Return the (X, Y) coordinate for the center point of the cell that contains the specified text.  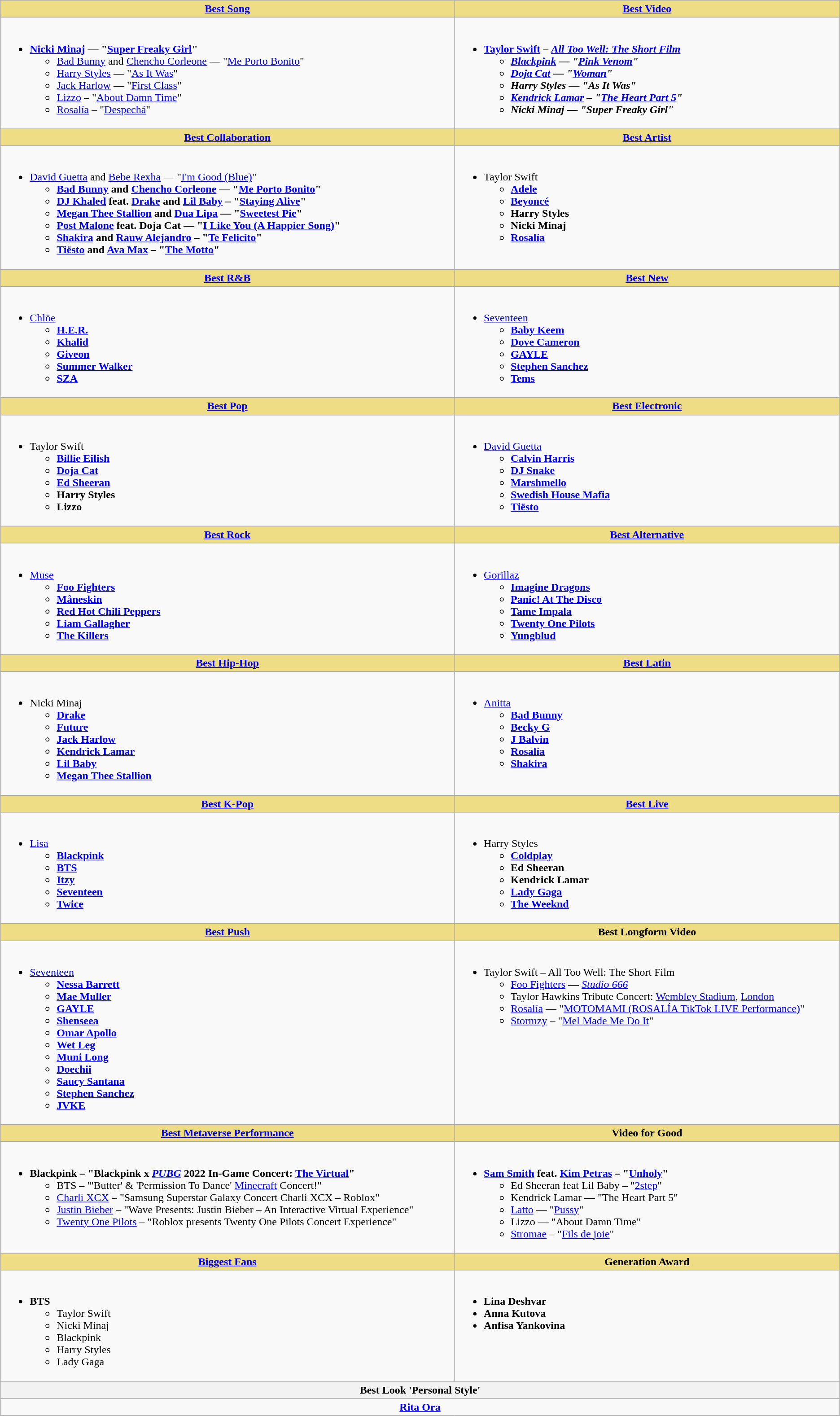
Best New (647, 278)
AnittaBad BunnyBecky GJ BalvinRosalíaShakira (647, 733)
Harry StylesColdplayEd SheeranKendrick LamarLady GagaThe Weeknd (647, 868)
Taylor SwiftBillie EilishDoja CatEd SheeranHarry StylesLizzo (227, 470)
SeventeenBaby KeemDove CameronGAYLEStephen SanchezTems (647, 342)
Best Rock (227, 535)
Best Longform Video (647, 932)
SeventeenNessa BarrettMae MullerGAYLEShenseeaOmar ApolloWet LegMuni LongDoechiiSaucy SantanaStephen SanchezJVKE (227, 1033)
LisaBlackpinkBTSItzySeventeenTwice (227, 868)
Nicki MinajDrakeFutureJack HarlowKendrick LamarLil BabyMegan Thee Stallion (227, 733)
Taylor SwiftAdeleBeyoncéHarry StylesNicki MinajRosalía (647, 207)
Best Artist (647, 137)
Best Hip-Hop (227, 663)
Best Song (227, 9)
Biggest Fans (227, 1262)
Generation Award (647, 1262)
Best Metaverse Performance (227, 1133)
Best K-Pop (227, 804)
Best Latin (647, 663)
BTSTaylor SwiftNicki MinajBlackpinkHarry StylesLady Gaga (227, 1326)
Best Collaboration (227, 137)
Best Look 'Personal Style' (420, 1390)
GorillazImagine DragonsPanic! At The DiscoTame ImpalaTwenty One PilotsYungblud (647, 599)
Best Video (647, 9)
Best Push (227, 932)
Lina DeshvarAnna KutovaAnfisa Yankovina (647, 1326)
Best Pop (227, 406)
Video for Good (647, 1133)
David GuettaCalvin HarrisDJ SnakeMarshmelloSwedish House MafiaTiësto (647, 470)
Best R&B (227, 278)
Best Electronic (647, 406)
MuseFoo FightersMåneskinRed Hot Chili PeppersLiam GallagherThe Killers (227, 599)
Best Alternative (647, 535)
ChlöeH.E.R.KhalidGiveonSummer WalkerSZA (227, 342)
Best Live (647, 804)
Rita Ora (420, 1407)
